Detect which cell encompasses the target text, then output its (x, y) center coordinate. 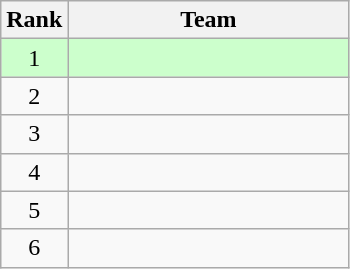
Rank (34, 20)
Team (208, 20)
4 (34, 172)
2 (34, 96)
1 (34, 58)
5 (34, 210)
6 (34, 248)
3 (34, 134)
